Detect which cell encompasses the target text, then output its (X, Y) center coordinate. 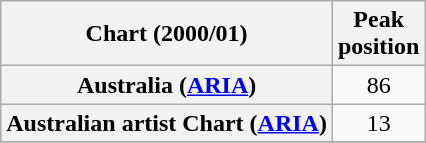
Australia (ARIA) (167, 85)
Australian artist Chart (ARIA) (167, 123)
Chart (2000/01) (167, 34)
86 (378, 85)
Peakposition (378, 34)
13 (378, 123)
